Detect which cell encompasses the target text, then output its (X, Y) center coordinate. 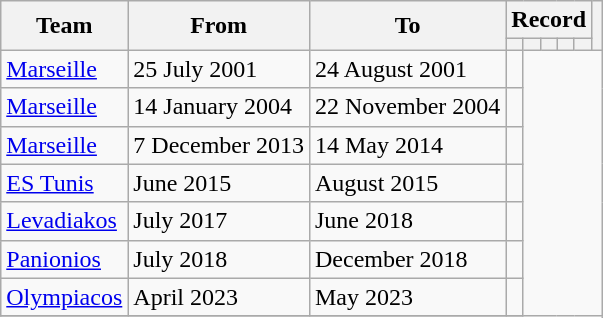
To (407, 26)
June 2015 (219, 183)
Team (64, 26)
August 2015 (407, 183)
April 2023 (219, 297)
24 August 2001 (407, 69)
ES Tunis (64, 183)
Olympiacos (64, 297)
14 January 2004 (219, 107)
Μay 2023 (407, 297)
July 2017 (219, 221)
Panionios (64, 259)
Record (549, 20)
22 November 2004 (407, 107)
7 December 2013 (219, 145)
June 2018 (407, 221)
From (219, 26)
December 2018 (407, 259)
July 2018 (219, 259)
Levadiakos (64, 221)
25 July 2001 (219, 69)
14 May 2014 (407, 145)
